Find where the given text appears and provide that cell's center as [x, y] coordinate. 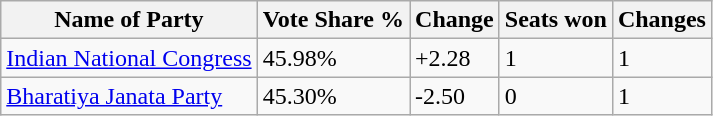
Bharatiya Janata Party [129, 96]
Name of Party [129, 20]
Changes [662, 20]
+2.28 [455, 58]
Change [455, 20]
Seats won [556, 20]
45.30% [333, 96]
-2.50 [455, 96]
Indian National Congress [129, 58]
0 [556, 96]
45.98% [333, 58]
Vote Share % [333, 20]
